Identify which cell holds the provided text, then report its (x, y) central coordinate. 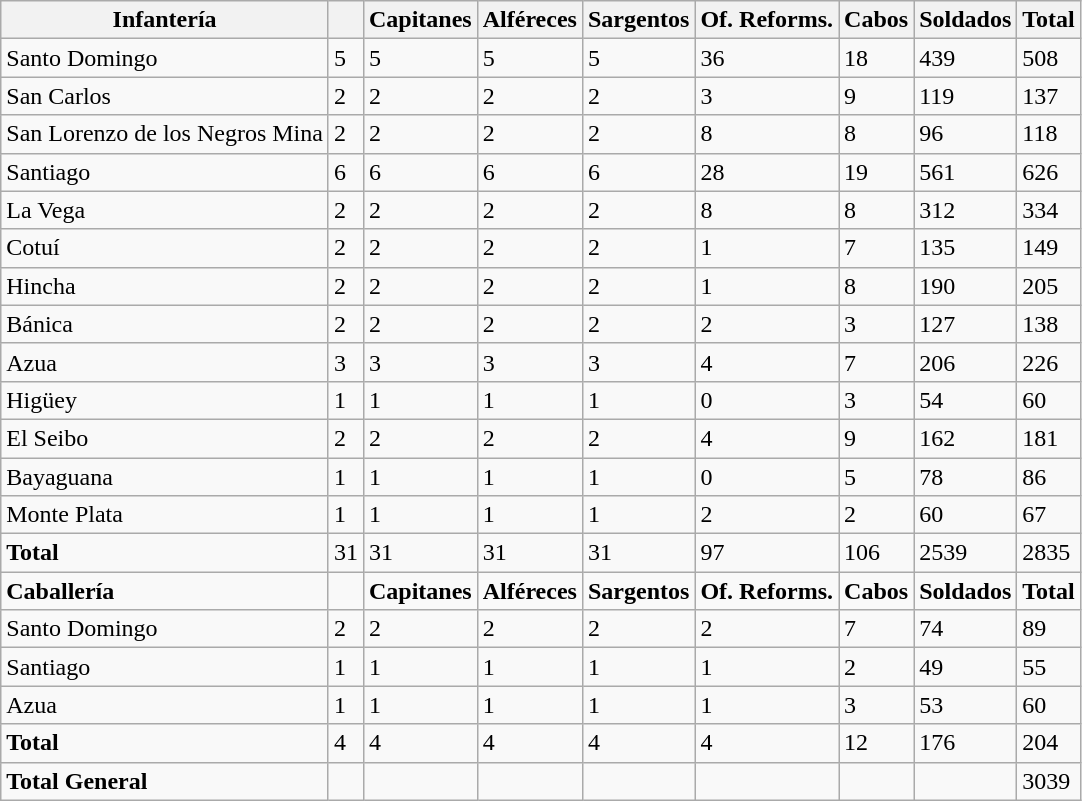
Bayaguana (165, 477)
El Seibo (165, 438)
204 (1049, 743)
78 (966, 477)
226 (1049, 362)
181 (1049, 438)
36 (767, 58)
28 (767, 172)
2539 (966, 553)
508 (1049, 58)
Infantería (165, 20)
312 (966, 210)
162 (966, 438)
3039 (1049, 781)
96 (966, 134)
Monte Plata (165, 515)
176 (966, 743)
San Lorenzo de los Negros Mina (165, 134)
19 (876, 172)
206 (966, 362)
74 (966, 629)
2835 (1049, 553)
138 (1049, 324)
12 (876, 743)
Caballería (165, 591)
106 (876, 553)
137 (1049, 96)
Cotuí (165, 248)
67 (1049, 515)
205 (1049, 286)
San Carlos (165, 96)
97 (767, 553)
89 (1049, 629)
86 (1049, 477)
La Vega (165, 210)
334 (1049, 210)
127 (966, 324)
Hincha (165, 286)
149 (1049, 248)
135 (966, 248)
119 (966, 96)
626 (1049, 172)
439 (966, 58)
54 (966, 400)
55 (1049, 667)
118 (1049, 134)
561 (966, 172)
18 (876, 58)
Bánica (165, 324)
190 (966, 286)
53 (966, 705)
Higüey (165, 400)
49 (966, 667)
Total General (165, 781)
